Capture the cell that displays the provided text and extract its (x, y) central coordinate. 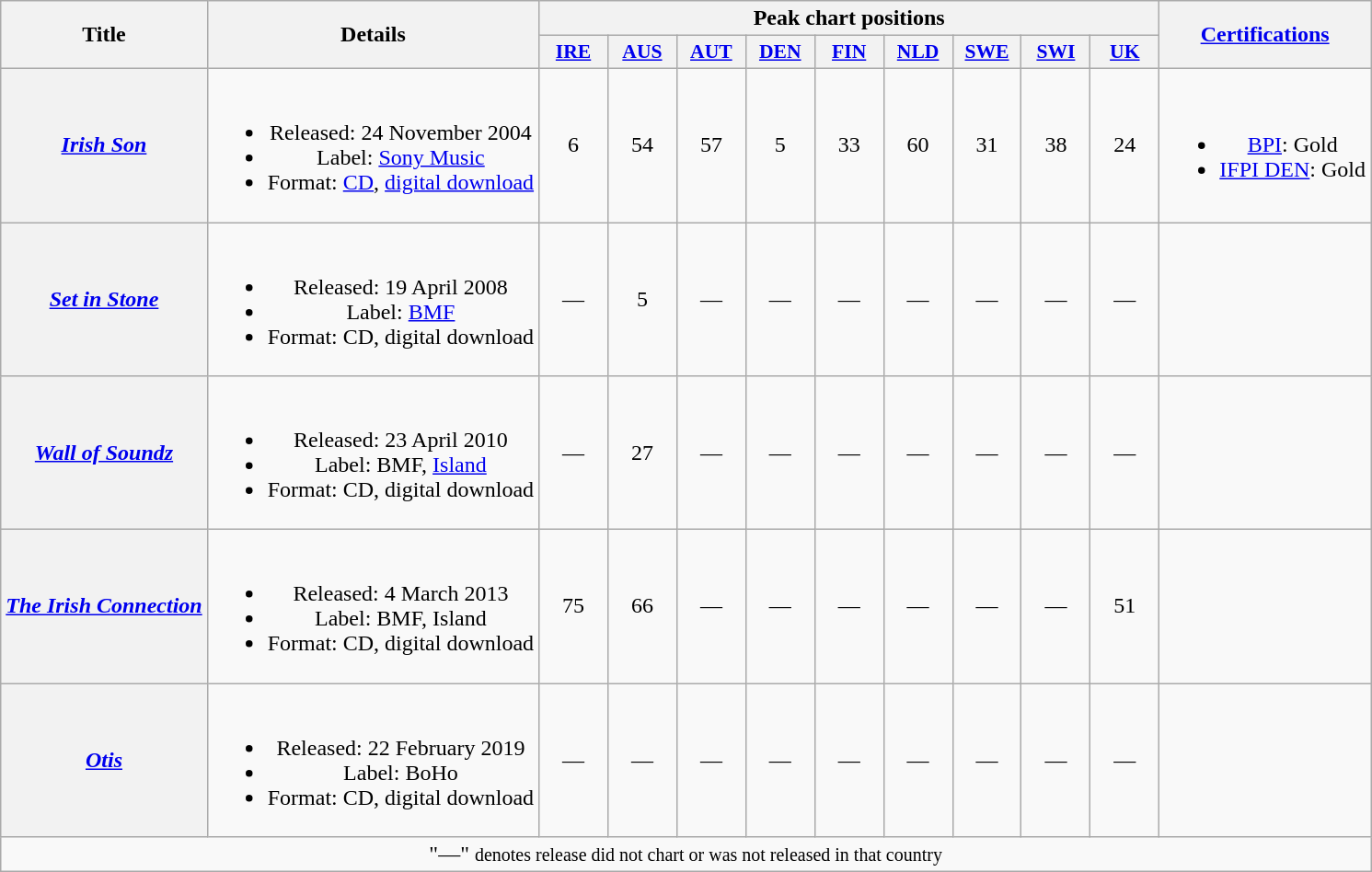
38 (1056, 145)
SWI (1056, 52)
Released: 24 November 2004Label: Sony MusicFormat: CD, digital download (373, 145)
The Irish Connection (104, 607)
Released: 4 March 2013Label: BMF, IslandFormat: CD, digital download (373, 607)
IRE (574, 52)
Peak chart positions (849, 18)
Released: 23 April 2010Label: BMF, IslandFormat: CD, digital download (373, 453)
NLD (918, 52)
66 (642, 607)
AUS (642, 52)
SWE (986, 52)
"—" denotes release did not chart or was not released in that country (686, 855)
57 (710, 145)
BPI: GoldIFPI DEN: Gold (1265, 145)
51 (1124, 607)
24 (1124, 145)
Released: 19 April 2008Label: BMFFormat: CD, digital download (373, 300)
Irish Son (104, 145)
DEN (780, 52)
UK (1124, 52)
31 (986, 145)
Title (104, 35)
54 (642, 145)
75 (574, 607)
Set in Stone (104, 300)
FIN (848, 52)
Details (373, 35)
Otis (104, 760)
6 (574, 145)
AUT (710, 52)
Certifications (1265, 35)
60 (918, 145)
Wall of Soundz (104, 453)
Released: 22 February 2019Label: BoHoFormat: CD, digital download (373, 760)
33 (848, 145)
27 (642, 453)
